Find where the given text appears and provide that cell's center as (x, y) coordinate. 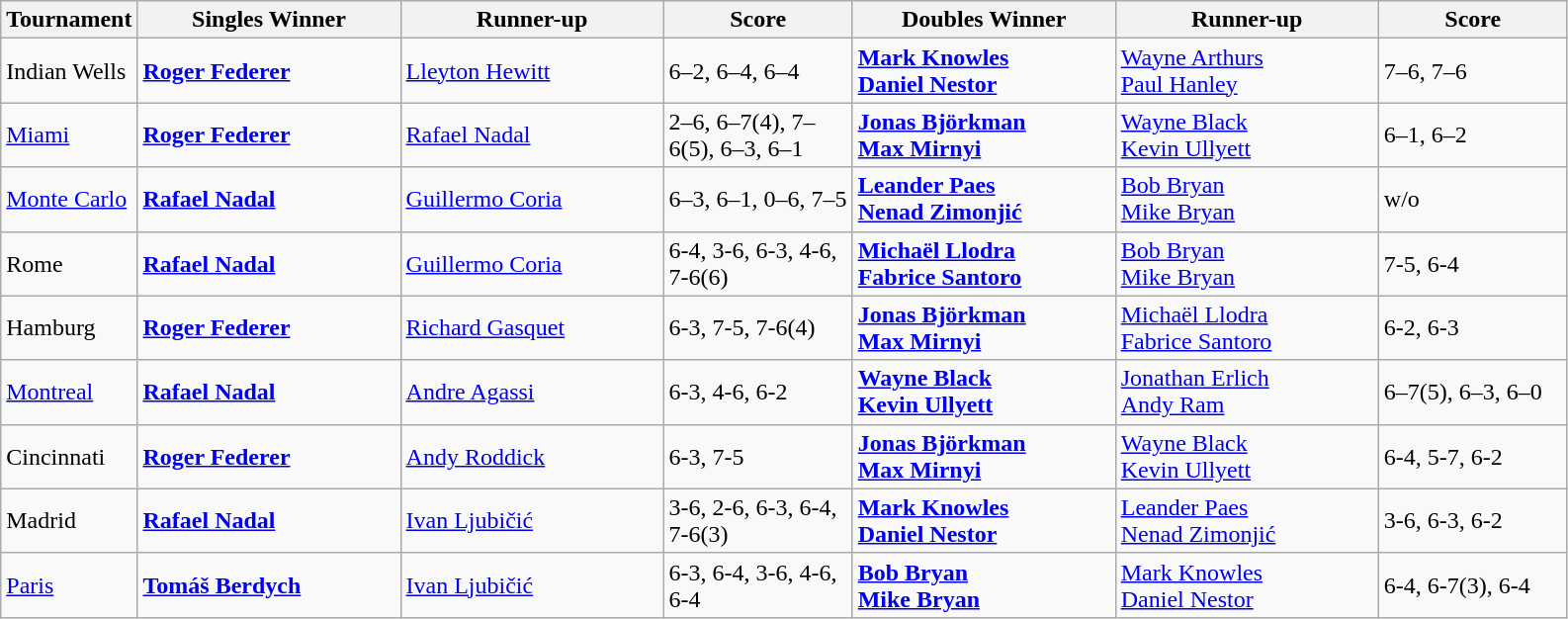
6–7(5), 6–3, 6–0 (1473, 392)
Tournament (69, 20)
Andy Roddick (532, 457)
Tomáš Berdych (269, 585)
6–1, 6–2 (1473, 134)
Rome (69, 263)
6–3, 6–1, 0–6, 7–5 (757, 200)
3-6, 2-6, 6-3, 6-4, 7-6(3) (757, 520)
6-3, 6-4, 3-6, 4-6, 6-4 (757, 585)
6-4, 5-7, 6-2 (1473, 457)
6–2, 6–4, 6–4 (757, 71)
Andre Agassi (532, 392)
Richard Gasquet (532, 328)
Montreal (69, 392)
7-5, 6-4 (1473, 263)
Madrid (69, 520)
Wayne Arthurs Paul Hanley (1247, 71)
Monte Carlo (69, 200)
6-3, 7-5, 7-6(4) (757, 328)
2–6, 6–7(4), 7–6(5), 6–3, 6–1 (757, 134)
6-3, 7-5 (757, 457)
Lleyton Hewitt (532, 71)
6-4, 6-7(3), 6-4 (1473, 585)
Paris (69, 585)
6-3, 4-6, 6-2 (757, 392)
Doubles Winner (984, 20)
Hamburg (69, 328)
7–6, 7–6 (1473, 71)
Cincinnati (69, 457)
6-4, 3-6, 6-3, 4-6, 7-6(6) (757, 263)
Miami (69, 134)
w/o (1473, 200)
6-2, 6-3 (1473, 328)
3-6, 6-3, 6-2 (1473, 520)
Singles Winner (269, 20)
Indian Wells (69, 71)
Jonathan Erlich Andy Ram (1247, 392)
